For the text-containing cell, return its midpoint in (x, y) coordinate format. 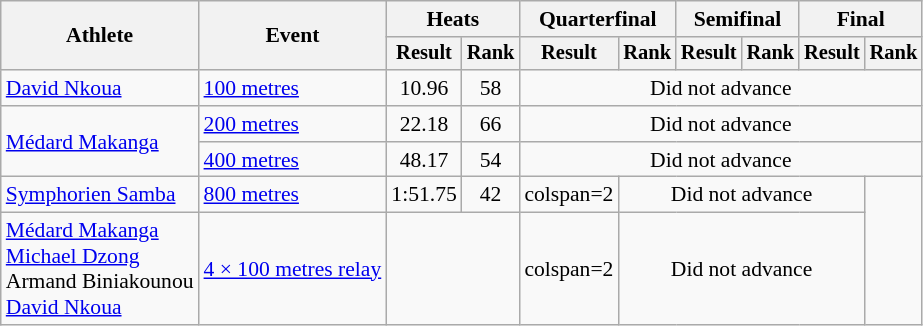
4 × 100 metres relay (293, 269)
Médard Makanga (100, 142)
10.96 (424, 88)
48.17 (424, 160)
Quarterfinal (598, 19)
200 metres (293, 124)
22.18 (424, 124)
Event (293, 36)
David Nkoua (100, 88)
58 (491, 88)
Final (860, 19)
54 (491, 160)
42 (491, 195)
Symphorien Samba (100, 195)
Médard MakangaMichael DzongArmand BiniakounouDavid Nkoua (100, 269)
Heats (452, 19)
1:51.75 (424, 195)
800 metres (293, 195)
Athlete (100, 36)
400 metres (293, 160)
100 metres (293, 88)
66 (491, 124)
Semifinal (738, 19)
